Capture the cell that displays the provided text and extract its (X, Y) central coordinate. 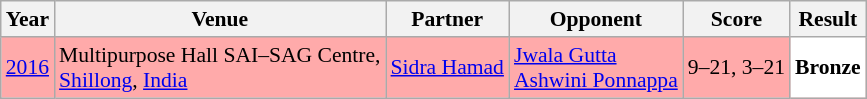
Sidra Hamad (448, 68)
Score (736, 19)
9–21, 3–21 (736, 68)
Year (28, 19)
Partner (448, 19)
Bronze (828, 68)
2016 (28, 68)
Venue (220, 19)
Result (828, 19)
Opponent (596, 19)
Jwala Gutta Ashwini Ponnappa (596, 68)
Multipurpose Hall SAI–SAG Centre,Shillong, India (220, 68)
